Pinpoint the cell where the given text exists, returning its [x, y] midpoint coordinate. 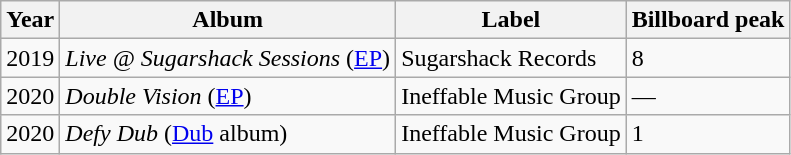
Year [30, 20]
8 [708, 58]
Billboard peak [708, 20]
1 [708, 134]
2019 [30, 58]
— [708, 96]
Label [512, 20]
Sugarshack Records [512, 58]
Defy Dub (Dub album) [228, 134]
Double Vision (EP) [228, 96]
Live @ Sugarshack Sessions (EP) [228, 58]
Album [228, 20]
